Determine the (X, Y) coordinate at the center of the cell enclosing the given text.  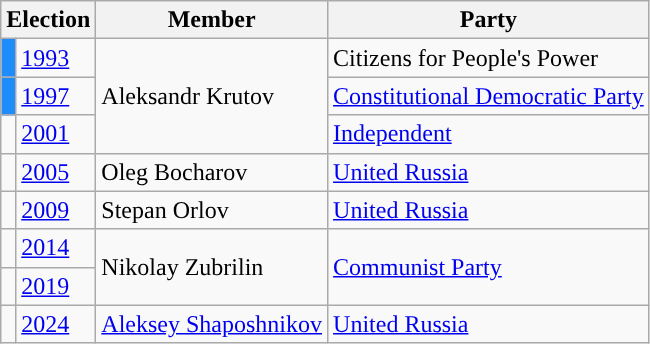
Stepan Orlov (212, 210)
Communist Party (489, 267)
Citizens for People's Power (489, 58)
1997 (56, 96)
1993 (56, 58)
Aleksey Shaposhnikov (212, 324)
2019 (56, 286)
Party (489, 20)
Nikolay Zubrilin (212, 267)
Independent (489, 134)
Constitutional Democratic Party (489, 96)
Aleksandr Krutov (212, 96)
2009 (56, 210)
Election (48, 20)
2014 (56, 248)
Member (212, 20)
2005 (56, 172)
2001 (56, 134)
Oleg Bocharov (212, 172)
2024 (56, 324)
